Detect which cell encompasses the target text, then output its (x, y) center coordinate. 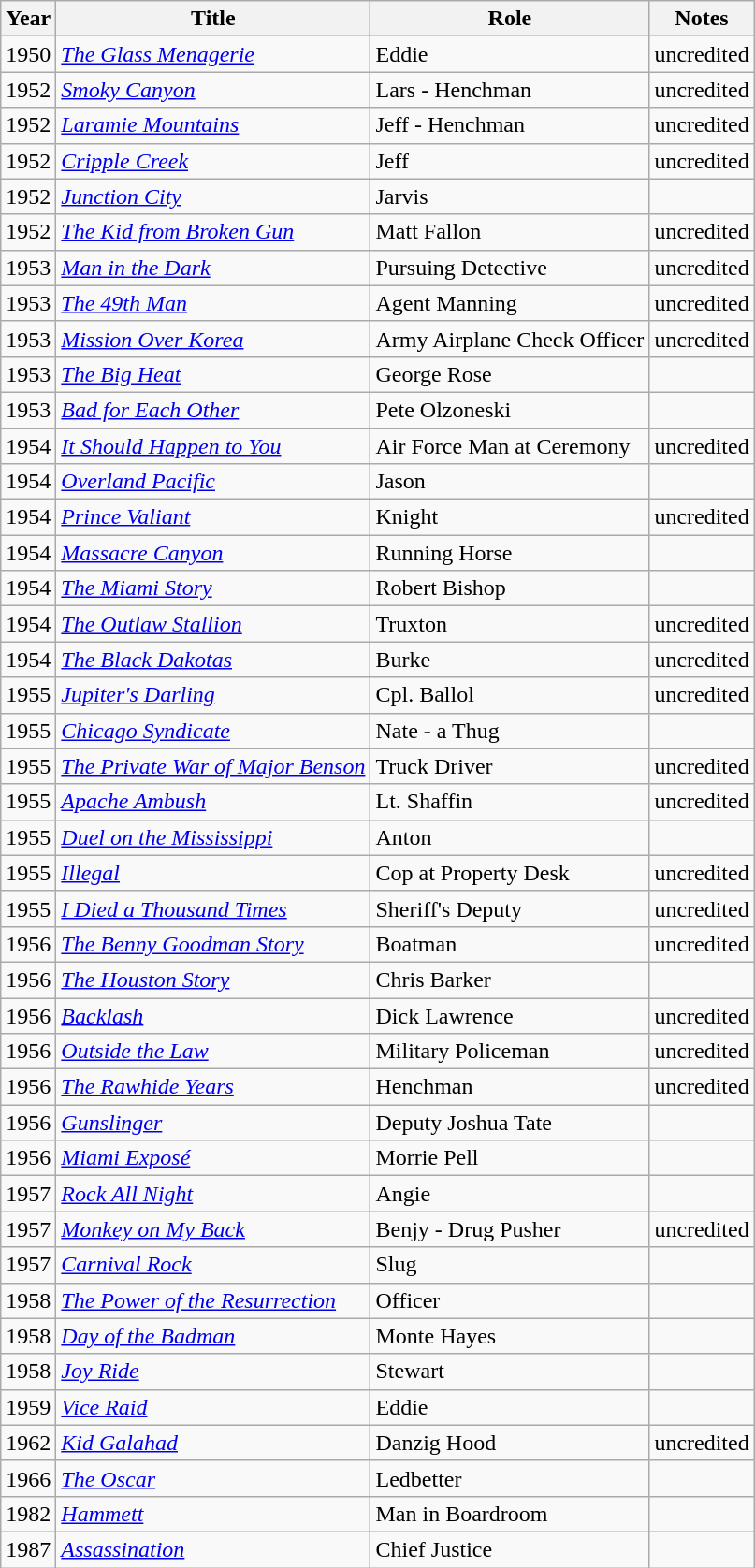
Illegal (213, 873)
The Big Heat (213, 374)
Burke (510, 660)
Junction City (213, 196)
Title (213, 19)
Chris Barker (510, 980)
Officer (510, 1300)
Stewart (510, 1372)
The Miami Story (213, 588)
Cpl. Ballol (510, 695)
1987 (28, 1549)
The Houston Story (213, 980)
Jupiter's Darling (213, 695)
1966 (28, 1478)
Deputy Joshua Tate (510, 1123)
Anton (510, 837)
Matt Fallon (510, 232)
Truxton (510, 624)
Dick Lawrence (510, 1015)
The Oscar (213, 1478)
Apache Ambush (213, 802)
Boatman (510, 944)
Morrie Pell (510, 1158)
1950 (28, 54)
Danzig Hood (510, 1443)
Lars - Henchman (510, 90)
Notes (702, 19)
Pursuing Detective (510, 268)
The Kid from Broken Gun (213, 232)
Gunslinger (213, 1123)
Man in the Dark (213, 268)
1982 (28, 1514)
Air Force Man at Ceremony (510, 446)
Jeff (510, 161)
Robert Bishop (510, 588)
Smoky Canyon (213, 90)
Lt. Shaffin (510, 802)
Cop at Property Desk (510, 873)
Ledbetter (510, 1478)
Role (510, 19)
Mission Over Korea (213, 339)
1962 (28, 1443)
1959 (28, 1407)
The Benny Goodman Story (213, 944)
Year (28, 19)
Nate - a Thug (510, 731)
The Private War of Major Benson (213, 766)
Joy Ride (213, 1372)
Backlash (213, 1015)
Vice Raid (213, 1407)
Duel on the Mississippi (213, 837)
Benjy - Drug Pusher (510, 1229)
Chief Justice (510, 1549)
Slug (510, 1265)
Laramie Mountains (213, 125)
Massacre Canyon (213, 553)
Military Policeman (510, 1052)
Jeff - Henchman (510, 125)
Man in Boardroom (510, 1514)
I Died a Thousand Times (213, 908)
Rock All Night (213, 1194)
Bad for Each Other (213, 410)
Assassination (213, 1549)
Monkey on My Back (213, 1229)
The Rawhide Years (213, 1087)
Kid Galahad (213, 1443)
Agent Manning (510, 303)
It Should Happen to You (213, 446)
Sheriff's Deputy (510, 908)
Henchman (510, 1087)
Cripple Creek (213, 161)
Knight (510, 517)
Angie (510, 1194)
Army Airplane Check Officer (510, 339)
The Black Dakotas (213, 660)
Jason (510, 482)
Day of the Badman (213, 1336)
Running Horse (510, 553)
The 49th Man (213, 303)
Overland Pacific (213, 482)
The Glass Menagerie (213, 54)
Hammett (213, 1514)
Pete Olzoneski (510, 410)
The Power of the Resurrection (213, 1300)
Outside the Law (213, 1052)
George Rose (510, 374)
Carnival Rock (213, 1265)
Prince Valiant (213, 517)
Jarvis (510, 196)
Monte Hayes (510, 1336)
Truck Driver (510, 766)
Miami Exposé (213, 1158)
Chicago Syndicate (213, 731)
The Outlaw Stallion (213, 624)
